Provide the (X, Y) coordinate of the cell's center where the given text is located.  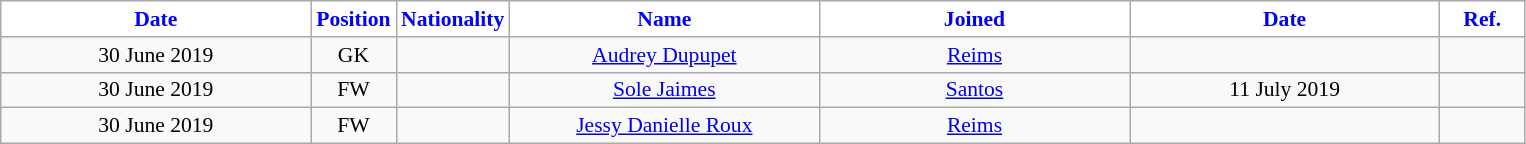
Position (354, 19)
11 July 2019 (1285, 90)
Santos (974, 90)
Nationality (452, 19)
Joined (974, 19)
Ref. (1482, 19)
Name (664, 19)
Jessy Danielle Roux (664, 126)
GK (354, 55)
Sole Jaimes (664, 90)
Audrey Dupupet (664, 55)
